Find where the given text appears and provide that cell's center as (x, y) coordinate. 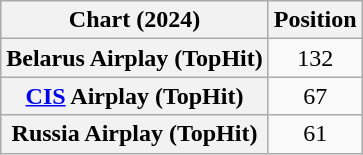
Russia Airplay (TopHit) (135, 134)
Position (315, 20)
132 (315, 58)
67 (315, 96)
CIS Airplay (TopHit) (135, 96)
61 (315, 134)
Chart (2024) (135, 20)
Belarus Airplay (TopHit) (135, 58)
